Return the (X, Y) coordinate for the center point of the cell that contains the specified text.  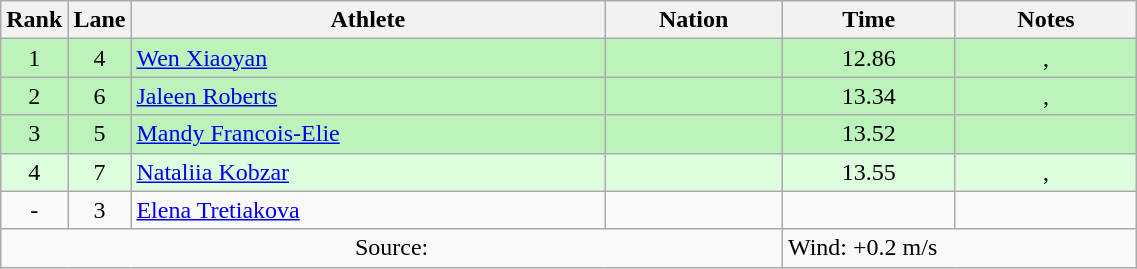
12.86 (868, 58)
- (34, 210)
13.52 (868, 134)
Lane (100, 20)
2 (34, 96)
13.34 (868, 96)
Elena Tretiakova (368, 210)
Nataliia Kobzar (368, 172)
Wen Xiaoyan (368, 58)
6 (100, 96)
Jaleen Roberts (368, 96)
Source: (392, 248)
Wind: +0.2 m/s (959, 248)
Athlete (368, 20)
Rank (34, 20)
1 (34, 58)
Nation (694, 20)
5 (100, 134)
Notes (1046, 20)
Time (868, 20)
13.55 (868, 172)
7 (100, 172)
Mandy Francois-Elie (368, 134)
